From the cell containing the given text, extract its center point as [x, y] coordinate. 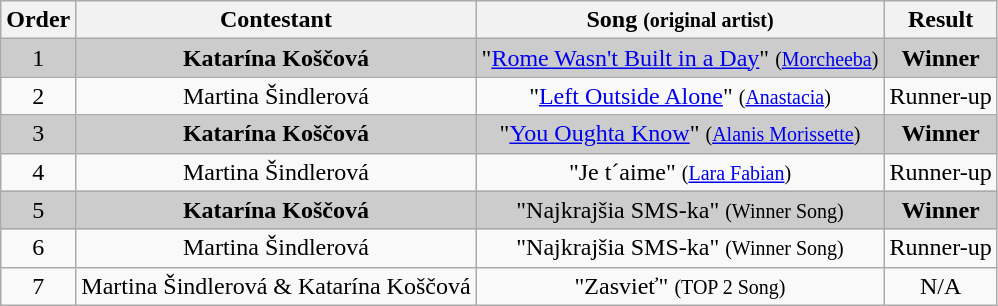
"Je t´aime" (Lara Fabian) [680, 172]
"Zasvieť" (TOP 2 Song) [680, 286]
1 [38, 58]
Order [38, 20]
"Left Outside Alone" (Anastacia) [680, 96]
Result [940, 20]
7 [38, 286]
3 [38, 134]
Martina Šindlerová & Katarína Koščová [276, 286]
5 [38, 210]
N/A [940, 286]
Song (original artist) [680, 20]
"You Oughta Know" (Alanis Morissette) [680, 134]
"Rome Wasn't Built in a Day" (Morcheeba) [680, 58]
4 [38, 172]
2 [38, 96]
Contestant [276, 20]
6 [38, 248]
